Extract the (X, Y) coordinate from the center of the cell holding the provided text.  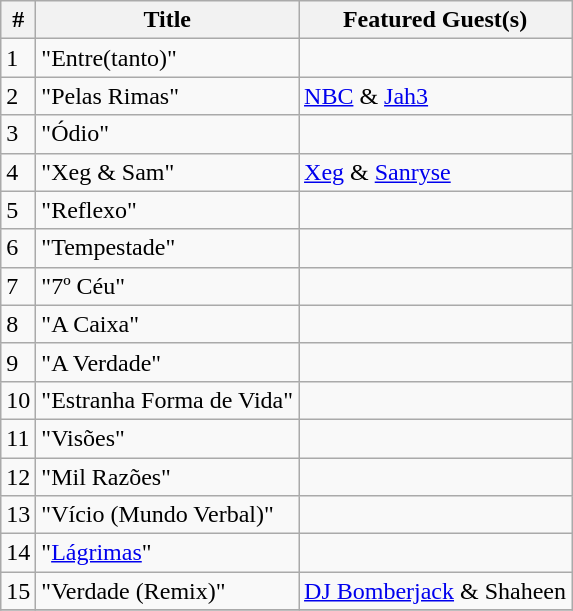
8 (18, 324)
"Vício (Mundo Verbal)" (168, 515)
# (18, 20)
"Verdade (Remix)" (168, 591)
1 (18, 58)
"Reflexo" (168, 210)
12 (18, 477)
Xeg & Sanryse (436, 172)
"A Caixa" (168, 324)
"Tempestade" (168, 248)
Title (168, 20)
"Ódio" (168, 134)
"Visões" (168, 438)
15 (18, 591)
Featured Guest(s) (436, 20)
DJ Bomberjack & Shaheen (436, 591)
"Entre(tanto)" (168, 58)
10 (18, 400)
5 (18, 210)
7 (18, 286)
"Lágrimas" (168, 553)
11 (18, 438)
"A Verdade" (168, 362)
"Estranha Forma de Vida" (168, 400)
"7º Céu" (168, 286)
9 (18, 362)
NBC & Jah3 (436, 96)
14 (18, 553)
13 (18, 515)
3 (18, 134)
2 (18, 96)
6 (18, 248)
"Pelas Rimas" (168, 96)
"Xeg & Sam" (168, 172)
4 (18, 172)
"Mil Razões" (168, 477)
